Pinpoint the cell where the given text exists, returning its [X, Y] midpoint coordinate. 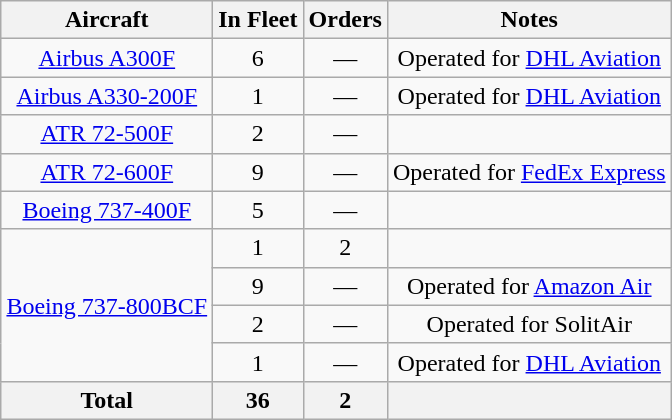
5 [258, 210]
ATR 72-600F [107, 172]
Operated for SolitAir [529, 324]
Orders [345, 20]
Aircraft [107, 20]
36 [258, 400]
Operated for Amazon Air [529, 286]
Boeing 737-800BCF [107, 305]
In Fleet [258, 20]
Operated for FedEx Express [529, 172]
6 [258, 58]
Airbus A330-200F [107, 96]
Notes [529, 20]
Total [107, 400]
Boeing 737-400F [107, 210]
Airbus A300F [107, 58]
ATR 72-500F [107, 134]
